Capture the cell that displays the provided text and extract its (X, Y) central coordinate. 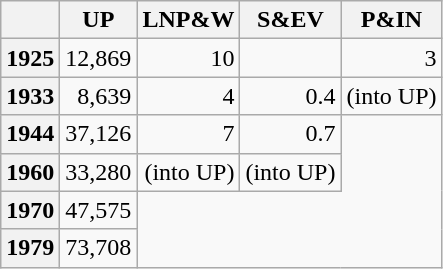
47,575 (98, 210)
1960 (30, 172)
S&EV (290, 20)
4 (188, 96)
8,639 (98, 96)
1944 (30, 134)
10 (188, 58)
P&IN (392, 20)
0.4 (290, 96)
73,708 (98, 248)
1979 (30, 248)
LNP&W (188, 20)
1933 (30, 96)
7 (188, 134)
12,869 (98, 58)
1970 (30, 210)
3 (392, 58)
33,280 (98, 172)
UP (98, 20)
37,126 (98, 134)
1925 (30, 58)
0.7 (290, 134)
